Search for the cell housing the specified text and yield its (X, Y) center coordinate. 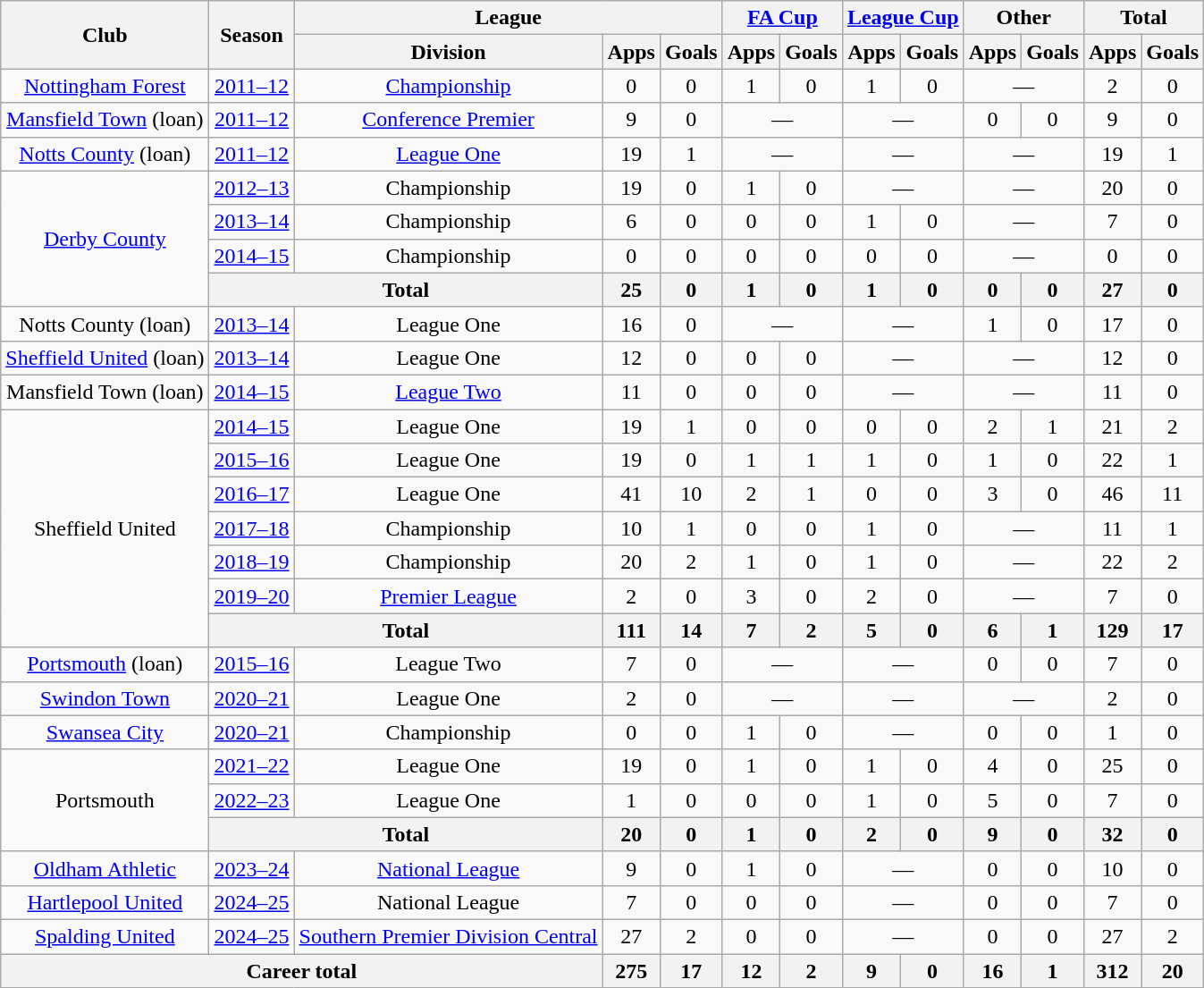
111 (631, 630)
Southern Premier Division Central (449, 936)
Portsmouth (105, 800)
275 (631, 970)
32 (1112, 834)
312 (1112, 970)
Spalding United (105, 936)
14 (691, 630)
41 (631, 494)
Hartlepool United (105, 902)
129 (1112, 630)
Oldham Athletic (105, 868)
Club (105, 35)
Portsmouth (loan) (105, 664)
Sheffield United (105, 528)
League (508, 18)
FA Cup (782, 18)
League Cup (903, 18)
Conference Premier (449, 120)
2012–13 (252, 188)
Sheffield United (loan) (105, 358)
2019–20 (252, 596)
Career total (302, 970)
2023–24 (252, 868)
Swansea City (105, 732)
Premier League (449, 596)
Swindon Town (105, 698)
Nottingham Forest (105, 86)
2016–17 (252, 494)
2021–22 (252, 766)
Other (1023, 18)
2018–19 (252, 562)
2017–18 (252, 528)
4 (992, 766)
21 (1112, 426)
Derby County (105, 239)
Season (252, 35)
46 (1112, 494)
Division (449, 52)
2022–23 (252, 800)
